Pinpoint the cell where the given text exists, returning its (x, y) midpoint coordinate. 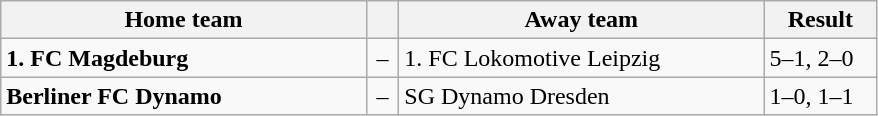
Home team (184, 20)
Result (820, 20)
1. FC Lokomotive Leipzig (582, 58)
1. FC Magdeburg (184, 58)
5–1, 2–0 (820, 58)
SG Dynamo Dresden (582, 96)
Berliner FC Dynamo (184, 96)
Away team (582, 20)
1–0, 1–1 (820, 96)
